Scan for the cell matching the given text and deliver its [x, y] coordinate at center. 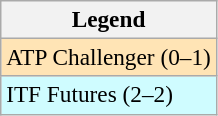
ATP Challenger (0–1) [108, 57]
ITF Futures (2–2) [108, 95]
Legend [108, 19]
